Identify which cell holds the provided text, then report its [x, y] central coordinate. 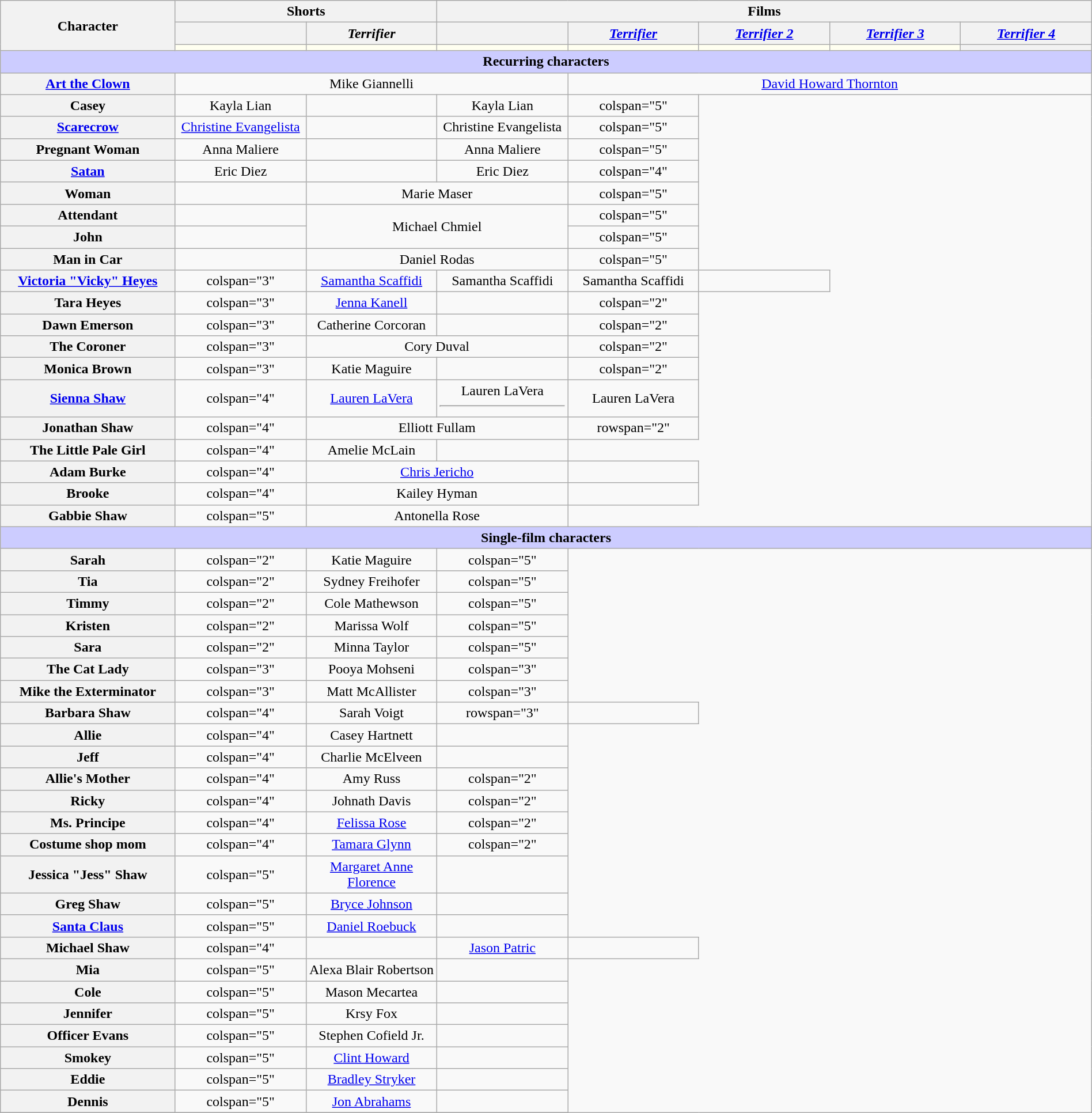
Jason Patric [502, 948]
Attendant [88, 215]
Johnath Davis [371, 801]
Marissa Wolf [371, 625]
Tamara Glynn [371, 845]
Allie [88, 735]
Eddie [88, 1080]
Films [765, 12]
Tia [88, 581]
Character [88, 25]
Catherine Corcoran [371, 325]
Bryce Johnson [371, 904]
Brooke [88, 494]
Dennis [88, 1101]
Michael Chmiel [437, 226]
Terrifier 4 [1026, 33]
Casey Hartnett [371, 735]
Santa Claus [88, 926]
Matt McAllister [371, 691]
rowspan="2" [634, 428]
Bradley Stryker [371, 1080]
Clint Howard [371, 1058]
Jonathan Shaw [88, 428]
Terrifier 2 [764, 33]
Dawn Emerson [88, 325]
Ms. Principe [88, 823]
Michael Shaw [88, 948]
Cory Duval [437, 347]
Art the Clown [88, 84]
Scarecrow [88, 127]
Antonella Rose [437, 516]
Monica Brown [88, 369]
Jennifer [88, 1014]
Jon Abrahams [371, 1101]
Daniel Roebuck [371, 926]
Felissa Rose [371, 823]
Charlie McElveen [371, 757]
John [88, 237]
Allie's Mother [88, 779]
Mike the Exterminator [88, 691]
Recurring characters [546, 62]
Alexa Blair Robertson [371, 970]
Jeff [88, 757]
Krsy Fox [371, 1014]
Marie Maser [437, 193]
Pooya Mohseni [371, 669]
Margaret Anne Florence [371, 874]
Gabbie Shaw [88, 516]
Officer Evans [88, 1036]
Jessica "Jess" Shaw [88, 874]
Sienna Shaw [88, 399]
Amelie McLain [371, 450]
Amy Russ [371, 779]
Casey [88, 105]
Satan [88, 171]
Sarah [88, 559]
David Howard Thornton [829, 84]
Pregnant Woman [88, 149]
Minna Taylor [371, 648]
The Little Pale Girl [88, 450]
Jenna Kanell [371, 303]
Tara Heyes [88, 303]
Sara [88, 648]
Woman [88, 193]
Single-film characters [546, 537]
Daniel Rodas [437, 259]
Timmy [88, 603]
Smokey [88, 1058]
Victoria "Vicky" Heyes [88, 281]
Elliott Fullam [437, 428]
Chris Jericho [437, 472]
The Cat Lady [88, 669]
Barbara Shaw [88, 713]
Adam Burke [88, 472]
Mike Giannelli [371, 84]
Terrifier 3 [895, 33]
Shorts [306, 12]
Greg Shaw [88, 904]
Cole Mathewson [371, 603]
Kristen [88, 625]
Sarah Voigt [371, 713]
Mia [88, 970]
Stephen Cofield Jr. [371, 1036]
Sydney Freihofer [371, 581]
Kailey Hyman [437, 494]
Man in Car [88, 259]
The Coroner [88, 347]
Mason Mecartea [371, 991]
rowspan="3" [502, 713]
Costume shop mom [88, 845]
Cole [88, 991]
Ricky [88, 801]
